Identify which cell holds the provided text, then report its (X, Y) central coordinate. 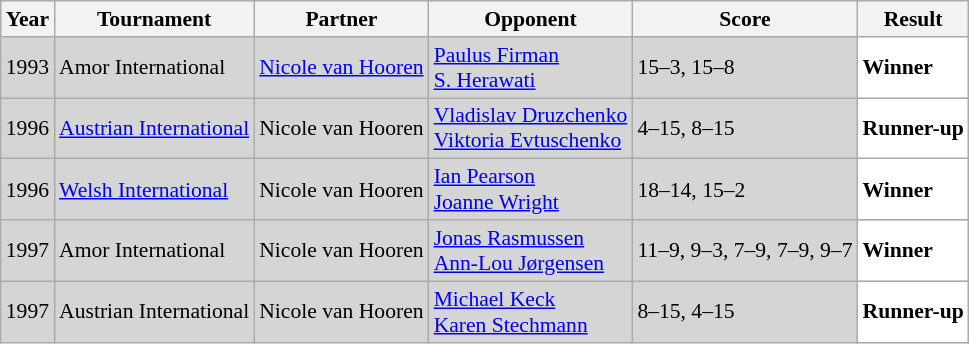
11–9, 9–3, 7–9, 7–9, 9–7 (744, 250)
Year (28, 19)
Paulus Firman S. Herawati (531, 68)
Score (744, 19)
Result (914, 19)
Michael Keck Karen Stechmann (531, 312)
Partner (341, 19)
1993 (28, 68)
Tournament (154, 19)
Welsh International (154, 190)
8–15, 4–15 (744, 312)
15–3, 15–8 (744, 68)
Ian Pearson Joanne Wright (531, 190)
4–15, 8–15 (744, 128)
Vladislav Druzchenko Viktoria Evtuschenko (531, 128)
Opponent (531, 19)
Jonas Rasmussen Ann-Lou Jørgensen (531, 250)
18–14, 15–2 (744, 190)
